Output the (X, Y) coordinate of the center of the cell containing the given text.  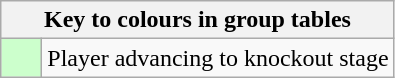
Player advancing to knockout stage (218, 58)
Key to colours in group tables (198, 20)
